Return (X, Y) of the center of cell containing provided text 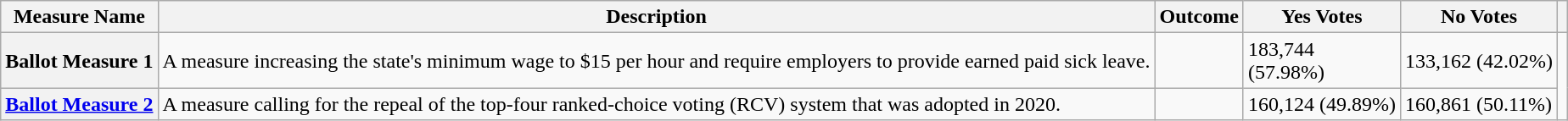
A measure increasing the state's minimum wage to $15 per hour and require employers to provide earned paid sick leave. (657, 61)
160,124 (49.89%) (1322, 104)
Yes Votes (1322, 17)
Ballot Measure 1 (80, 61)
Measure Name (80, 17)
No Votes (1478, 17)
183,744(57.98%) (1322, 61)
133,162 (42.02%) (1478, 61)
A measure calling for the repeal of the top-four ranked-choice voting (RCV) system that was adopted in 2020. (657, 104)
160,861 (50.11%) (1478, 104)
Description (657, 17)
Ballot Measure 2 (80, 104)
Outcome (1199, 17)
